Return [X, Y] of the center of cell containing provided text 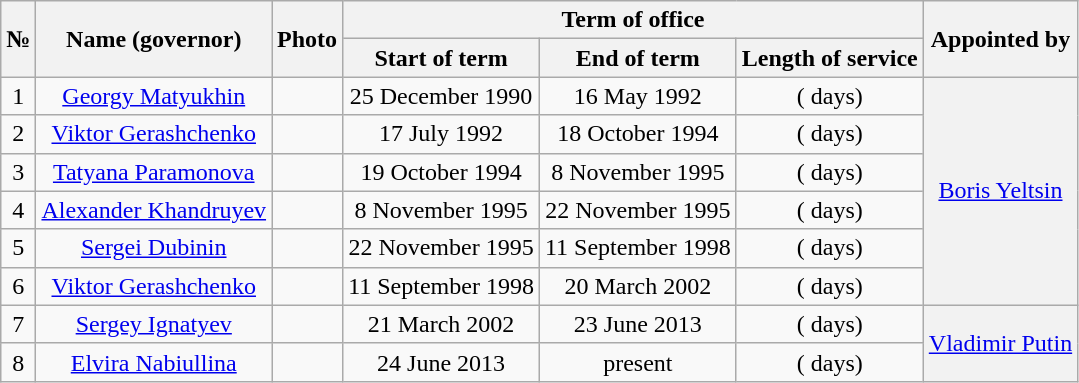
present [638, 362]
Term of office [634, 20]
№ [18, 39]
6 [18, 286]
Elvira Nabiullina [154, 362]
2 [18, 134]
Start of term [442, 58]
Appointed by [1000, 39]
Vladimir Putin [1000, 343]
Length of service [830, 58]
Photo [308, 39]
16 May 1992 [638, 96]
4 [18, 210]
3 [18, 172]
1 [18, 96]
25 December 1990 [442, 96]
19 October 1994 [442, 172]
Georgy Matyukhin [154, 96]
24 June 2013 [442, 362]
23 June 2013 [638, 324]
7 [18, 324]
21 March 2002 [442, 324]
Tatyana Paramonova [154, 172]
Sergei Dubinin [154, 248]
Sergey Ignatyev [154, 324]
8 [18, 362]
End of term [638, 58]
Name (governor) [154, 39]
20 March 2002 [638, 286]
17 July 1992 [442, 134]
Alexander Khandruyev [154, 210]
18 October 1994 [638, 134]
5 [18, 248]
Boris Yeltsin [1000, 191]
